Output the (X, Y) coordinate of the center of the cell containing the given text.  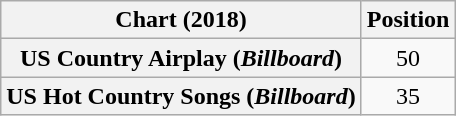
US Hot Country Songs (Billboard) (181, 96)
US Country Airplay (Billboard) (181, 58)
50 (408, 58)
35 (408, 96)
Position (408, 20)
Chart (2018) (181, 20)
